Pinpoint the cell where the given text exists, returning its (X, Y) midpoint coordinate. 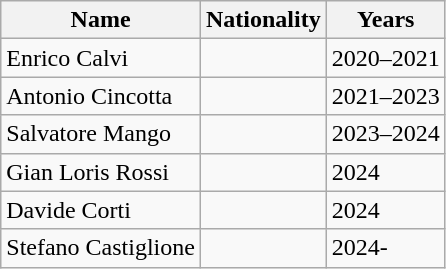
Salvatore Mango (101, 134)
Stefano Castiglione (101, 248)
Name (101, 20)
Davide Corti (101, 210)
Enrico Calvi (101, 58)
Gian Loris Rossi (101, 172)
2021–2023 (386, 96)
2024- (386, 248)
2023–2024 (386, 134)
Years (386, 20)
Nationality (263, 20)
2020–2021 (386, 58)
Antonio Cincotta (101, 96)
